Determine the [X, Y] coordinate at the center of the cell enclosing the given text.  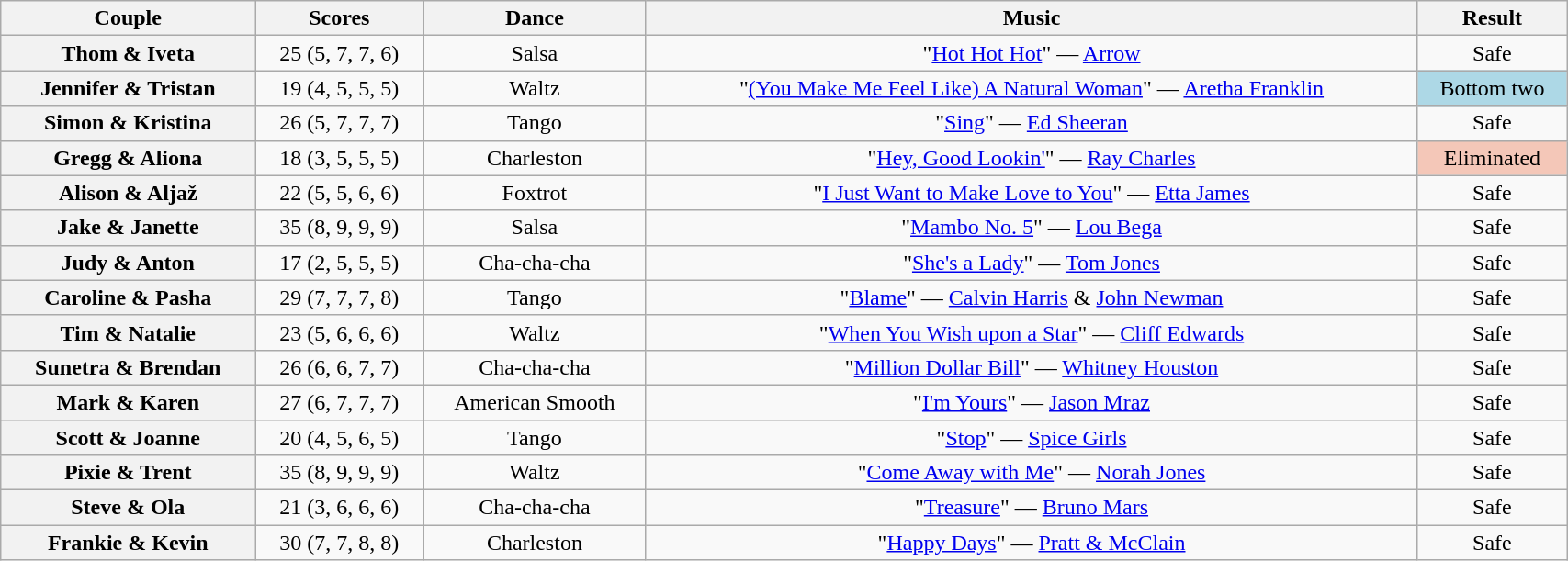
23 (5, 6, 6, 6) [340, 332]
29 (7, 7, 7, 8) [340, 297]
Jennifer & Tristan [129, 88]
Tim & Natalie [129, 332]
"I'm Yours" — Jason Mraz [1032, 402]
21 (3, 6, 6, 6) [340, 508]
"Sing" — Ed Sheeran [1032, 123]
Alison & Aljaž [129, 193]
Pixie & Trent [129, 473]
"Hey, Good Lookin'" — Ray Charles [1032, 158]
"Happy Days" — Pratt & McClain [1032, 543]
Bottom two [1492, 88]
Gregg & Aliona [129, 158]
Couple [129, 18]
Simon & Kristina [129, 123]
Mark & Karen [129, 402]
"(You Make Me Feel Like) A Natural Woman" — Aretha Franklin [1032, 88]
30 (7, 7, 8, 8) [340, 543]
Foxtrot [535, 193]
"Treasure" — Bruno Mars [1032, 508]
27 (6, 7, 7, 7) [340, 402]
"I Just Want to Make Love to You" — Etta James [1032, 193]
25 (5, 7, 7, 6) [340, 53]
26 (6, 6, 7, 7) [340, 367]
"Hot Hot Hot" — Arrow [1032, 53]
19 (4, 5, 5, 5) [340, 88]
Dance [535, 18]
Frankie & Kevin [129, 543]
"Blame" — Calvin Harris & John Newman [1032, 297]
"Million Dollar Bill" — Whitney Houston [1032, 367]
26 (5, 7, 7, 7) [340, 123]
Sunetra & Brendan [129, 367]
22 (5, 5, 6, 6) [340, 193]
17 (2, 5, 5, 5) [340, 263]
"Mambo No. 5" — Lou Bega [1032, 228]
"She's a Lady" — Tom Jones [1032, 263]
18 (3, 5, 5, 5) [340, 158]
Eliminated [1492, 158]
Caroline & Pasha [129, 297]
Thom & Iveta [129, 53]
Scott & Joanne [129, 438]
Result [1492, 18]
"Come Away with Me" — Norah Jones [1032, 473]
20 (4, 5, 6, 5) [340, 438]
"Stop" — Spice Girls [1032, 438]
American Smooth [535, 402]
Jake & Janette [129, 228]
Music [1032, 18]
"When You Wish upon a Star" — Cliff Edwards [1032, 332]
Judy & Anton [129, 263]
Scores [340, 18]
Steve & Ola [129, 508]
